Scan for the cell matching the given text and deliver its (X, Y) coordinate at center. 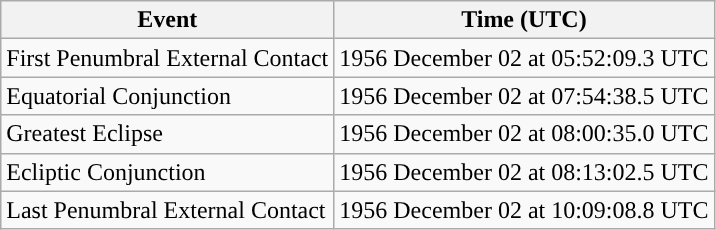
Last Penumbral External Contact (168, 210)
Event (168, 20)
1956 December 02 at 05:52:09.3 UTC (524, 58)
1956 December 02 at 10:09:08.8 UTC (524, 210)
1956 December 02 at 07:54:38.5 UTC (524, 96)
Ecliptic Conjunction (168, 172)
First Penumbral External Contact (168, 58)
Equatorial Conjunction (168, 96)
Greatest Eclipse (168, 134)
1956 December 02 at 08:13:02.5 UTC (524, 172)
1956 December 02 at 08:00:35.0 UTC (524, 134)
Time (UTC) (524, 20)
